Scan for the cell matching the given text and deliver its [X, Y] coordinate at center. 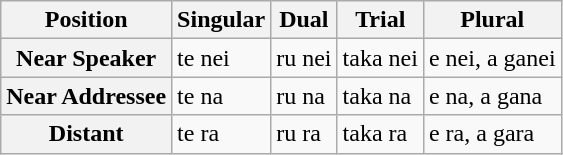
te nei [222, 58]
Position [86, 20]
Near Speaker [86, 58]
ru nei [304, 58]
Singular [222, 20]
e na, a gana [492, 96]
taka na [380, 96]
Trial [380, 20]
Dual [304, 20]
e ra, a gara [492, 134]
taka ra [380, 134]
taka nei [380, 58]
e nei, a ganei [492, 58]
te na [222, 96]
ru na [304, 96]
Near Addressee [86, 96]
Distant [86, 134]
Plural [492, 20]
te ra [222, 134]
ru ra [304, 134]
